Extract the (x, y) coordinate from the center of the cell holding the provided text.  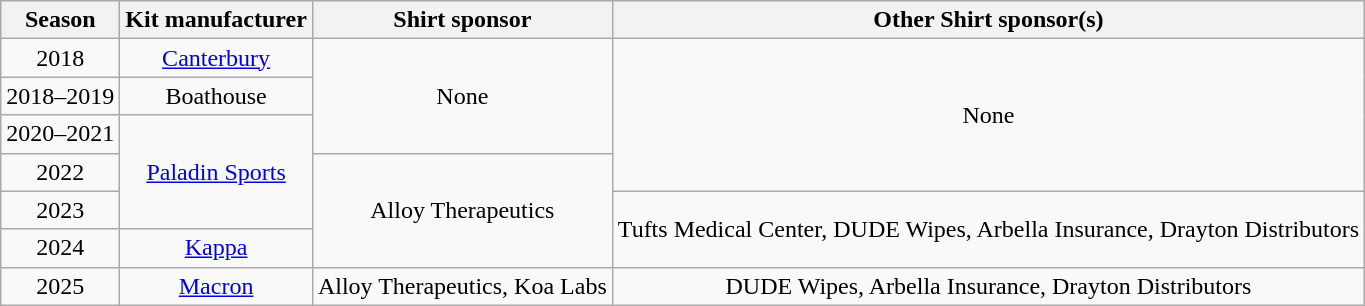
DUDE Wipes, Arbella Insurance, Drayton Distributors (988, 286)
Alloy Therapeutics, Koa Labs (462, 286)
Season (60, 20)
Boathouse (216, 96)
Macron (216, 286)
2018–2019 (60, 96)
2025 (60, 286)
2018 (60, 58)
2020–2021 (60, 134)
Alloy Therapeutics (462, 210)
2023 (60, 210)
Tufts Medical Center, DUDE Wipes, Arbella Insurance, Drayton Distributors (988, 229)
Canterbury (216, 58)
Paladin Sports (216, 172)
2022 (60, 172)
Other Shirt sponsor(s) (988, 20)
Shirt sponsor (462, 20)
2024 (60, 248)
Kit manufacturer (216, 20)
Kappa (216, 248)
